Detect which cell encompasses the target text, then output its (x, y) center coordinate. 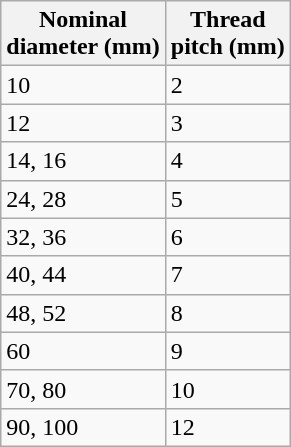
5 (228, 199)
Thread pitch (mm) (228, 34)
9 (228, 351)
8 (228, 313)
Nominal diameter (mm) (84, 34)
7 (228, 275)
32, 36 (84, 237)
40, 44 (84, 275)
4 (228, 161)
24, 28 (84, 199)
2 (228, 85)
60 (84, 351)
90, 100 (84, 427)
6 (228, 237)
70, 80 (84, 389)
14, 16 (84, 161)
48, 52 (84, 313)
3 (228, 123)
